Search for the cell housing the specified text and yield its (x, y) center coordinate. 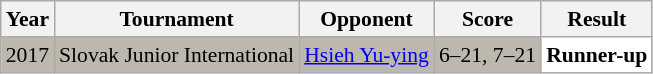
2017 (28, 55)
Slovak Junior International (176, 55)
Opponent (366, 19)
Result (596, 19)
6–21, 7–21 (488, 55)
Hsieh Yu-ying (366, 55)
Year (28, 19)
Runner-up (596, 55)
Tournament (176, 19)
Score (488, 19)
